For the text-containing cell, return its midpoint in [x, y] coordinate format. 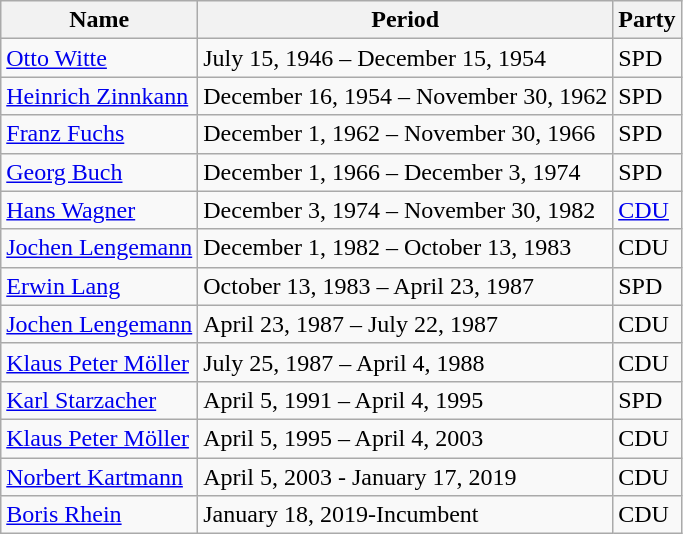
January 18, 2019-Incumbent [406, 515]
April 5, 2003 - January 17, 2019 [406, 477]
Heinrich Zinnkann [100, 96]
July 25, 1987 – April 4, 1988 [406, 362]
July 15, 1946 – December 15, 1954 [406, 58]
Name [100, 20]
December 1, 1962 – November 30, 1966 [406, 134]
Georg Buch [100, 172]
Period [406, 20]
Party [647, 20]
December 1, 1982 – October 13, 1983 [406, 248]
Franz Fuchs [100, 134]
October 13, 1983 – April 23, 1987 [406, 286]
December 16, 1954 – November 30, 1962 [406, 96]
Karl Starzacher [100, 400]
December 1, 1966 – December 3, 1974 [406, 172]
April 5, 1995 – April 4, 2003 [406, 438]
December 3, 1974 – November 30, 1982 [406, 210]
Otto Witte [100, 58]
Hans Wagner [100, 210]
Erwin Lang [100, 286]
April 23, 1987 – July 22, 1987 [406, 324]
Norbert Kartmann [100, 477]
Boris Rhein [100, 515]
April 5, 1991 – April 4, 1995 [406, 400]
